Determine the [x, y] coordinate at the center of the cell enclosing the given text.  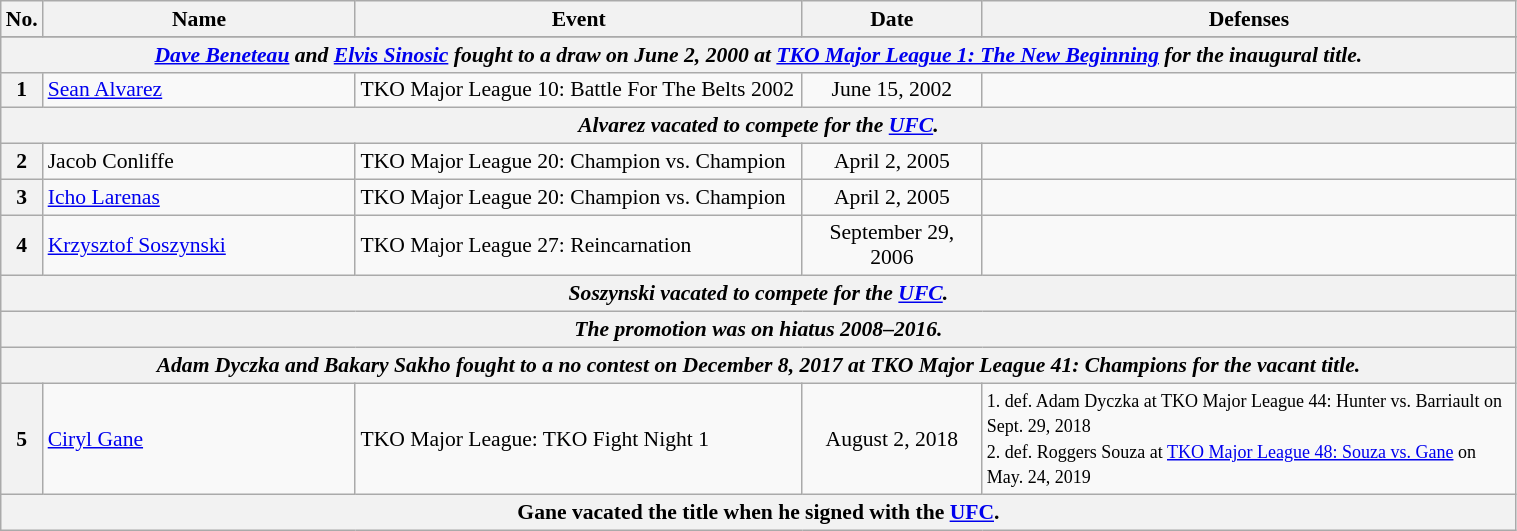
Krzysztof Soszynski [200, 246]
Icho Larenas [200, 197]
2 [22, 162]
4 [22, 246]
Defenses [1249, 19]
The promotion was on hiatus 2008–2016. [758, 330]
Event [578, 19]
3 [22, 197]
September 29, 2006 [892, 246]
June 15, 2002 [892, 90]
No. [22, 19]
1 [22, 90]
Alvarez vacated to compete for the UFC. [758, 126]
Name [200, 19]
Date [892, 19]
Adam Dyczka and Bakary Sakho fought to a no contest on December 8, 2017 at TKO Major League 41: Champions for the vacant title. [758, 365]
Soszynski vacated to compete for the UFC. [758, 294]
TKO Major League 27: Reincarnation [578, 246]
TKO Major League 10: Battle For The Belts 2002 [578, 90]
5 [22, 439]
Ciryl Gane [200, 439]
Dave Beneteau and Elvis Sinosic fought to a draw on June 2, 2000 at TKO Major League 1: The New Beginning for the inaugural title. [758, 55]
Sean Alvarez [200, 90]
TKO Major League: TKO Fight Night 1 [578, 439]
Gane vacated the title when he signed with the UFC. [758, 513]
August 2, 2018 [892, 439]
Jacob Conliffe [200, 162]
